For the text-containing cell, return its midpoint in [x, y] coordinate format. 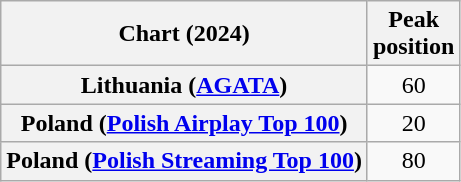
60 [413, 85]
Chart (2024) [184, 34]
Peakposition [413, 34]
Lithuania (AGATA) [184, 85]
Poland (Polish Streaming Top 100) [184, 161]
80 [413, 161]
20 [413, 123]
Poland (Polish Airplay Top 100) [184, 123]
